Search for the cell housing the specified text and yield its [x, y] center coordinate. 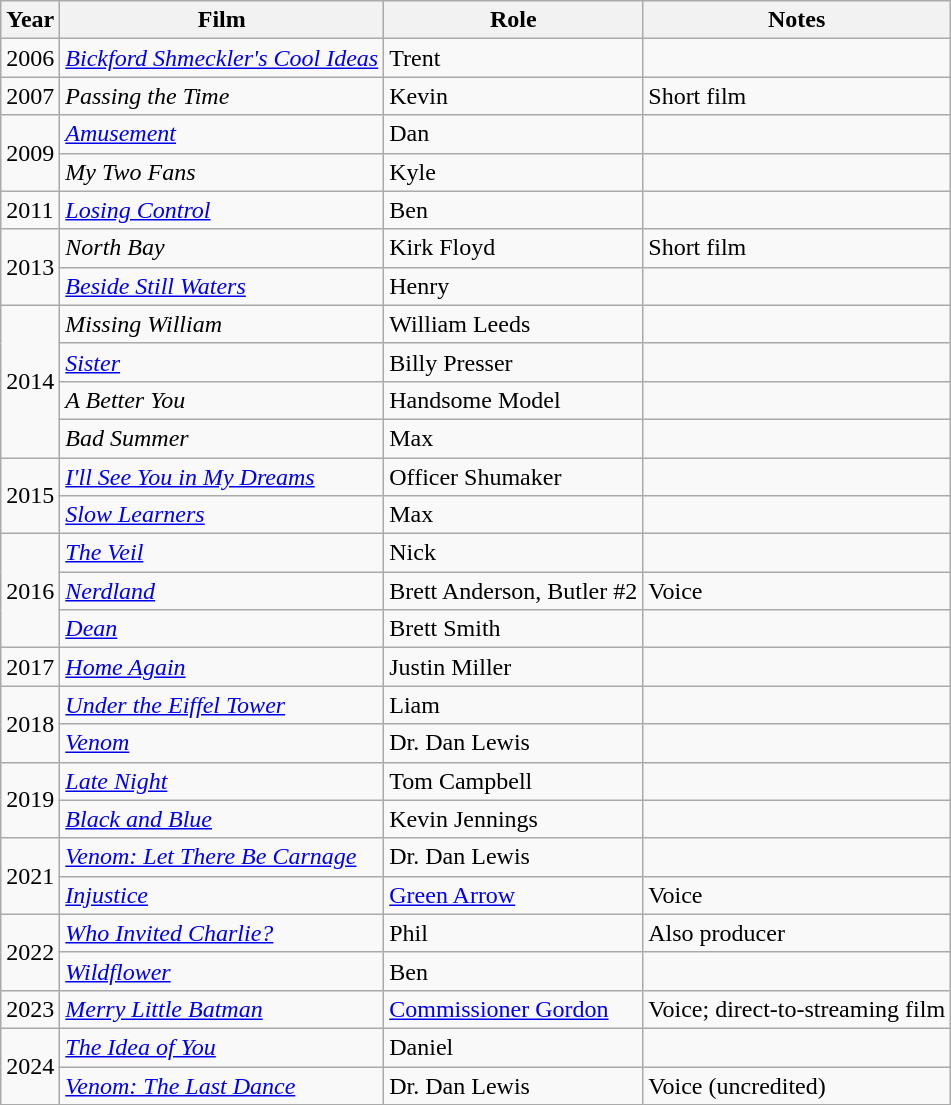
Role [514, 20]
Bad Summer [222, 438]
North Bay [222, 248]
2015 [30, 496]
2023 [30, 1009]
Nerdland [222, 591]
Billy Presser [514, 362]
Nick [514, 553]
Brett Anderson, Butler #2 [514, 591]
Kyle [514, 172]
Injustice [222, 895]
Liam [514, 705]
Justin Miller [514, 667]
Phil [514, 933]
Losing Control [222, 210]
Green Arrow [514, 895]
Film [222, 20]
My Two Fans [222, 172]
2018 [30, 724]
Venom: The Last Dance [222, 1085]
2021 [30, 876]
2007 [30, 96]
Late Night [222, 781]
Dean [222, 629]
2024 [30, 1066]
Sister [222, 362]
Commissioner Gordon [514, 1009]
Passing the Time [222, 96]
Brett Smith [514, 629]
Notes [797, 20]
2022 [30, 952]
The Idea of You [222, 1047]
2006 [30, 58]
I'll See You in My Dreams [222, 477]
Daniel [514, 1047]
2013 [30, 267]
William Leeds [514, 324]
Officer Shumaker [514, 477]
A Better You [222, 400]
Amusement [222, 134]
Dan [514, 134]
Year [30, 20]
Black and Blue [222, 819]
Kevin Jennings [514, 819]
Slow Learners [222, 515]
The Veil [222, 553]
Voice (uncredited) [797, 1085]
Also producer [797, 933]
Voice; direct-to-streaming film [797, 1009]
Beside Still Waters [222, 286]
Tom Campbell [514, 781]
2017 [30, 667]
Bickford Shmeckler's Cool Ideas [222, 58]
Merry Little Batman [222, 1009]
Under the Eiffel Tower [222, 705]
Missing William [222, 324]
Henry [514, 286]
Who Invited Charlie? [222, 933]
Trent [514, 58]
Venom: Let There Be Carnage [222, 857]
Handsome Model [514, 400]
Kirk Floyd [514, 248]
2009 [30, 153]
Venom [222, 743]
2014 [30, 381]
2011 [30, 210]
Wildflower [222, 971]
2019 [30, 800]
Kevin [514, 96]
Home Again [222, 667]
2016 [30, 591]
